Pinpoint the cell where the given text exists, returning its (X, Y) midpoint coordinate. 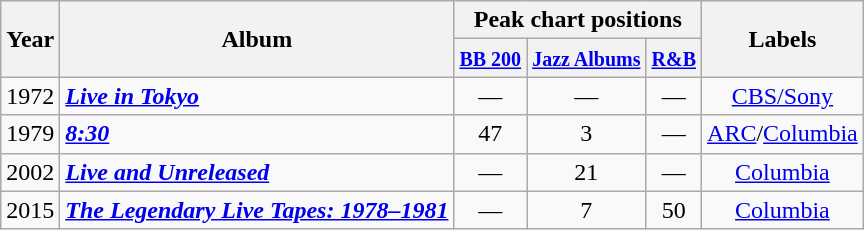
BB 200 (490, 58)
Album (257, 39)
8:30 (257, 134)
1972 (30, 96)
Year (30, 39)
21 (586, 172)
Peak chart positions (578, 20)
R&B (674, 58)
1979 (30, 134)
CBS/Sony (783, 96)
Live and Unreleased (257, 172)
2015 (30, 210)
The Legendary Live Tapes: 1978–1981 (257, 210)
Labels (783, 39)
50 (674, 210)
Live in Tokyo (257, 96)
Jazz Albums (586, 58)
ARC/Columbia (783, 134)
47 (490, 134)
7 (586, 210)
2002 (30, 172)
3 (586, 134)
